Search for the cell housing the specified text and yield its (x, y) center coordinate. 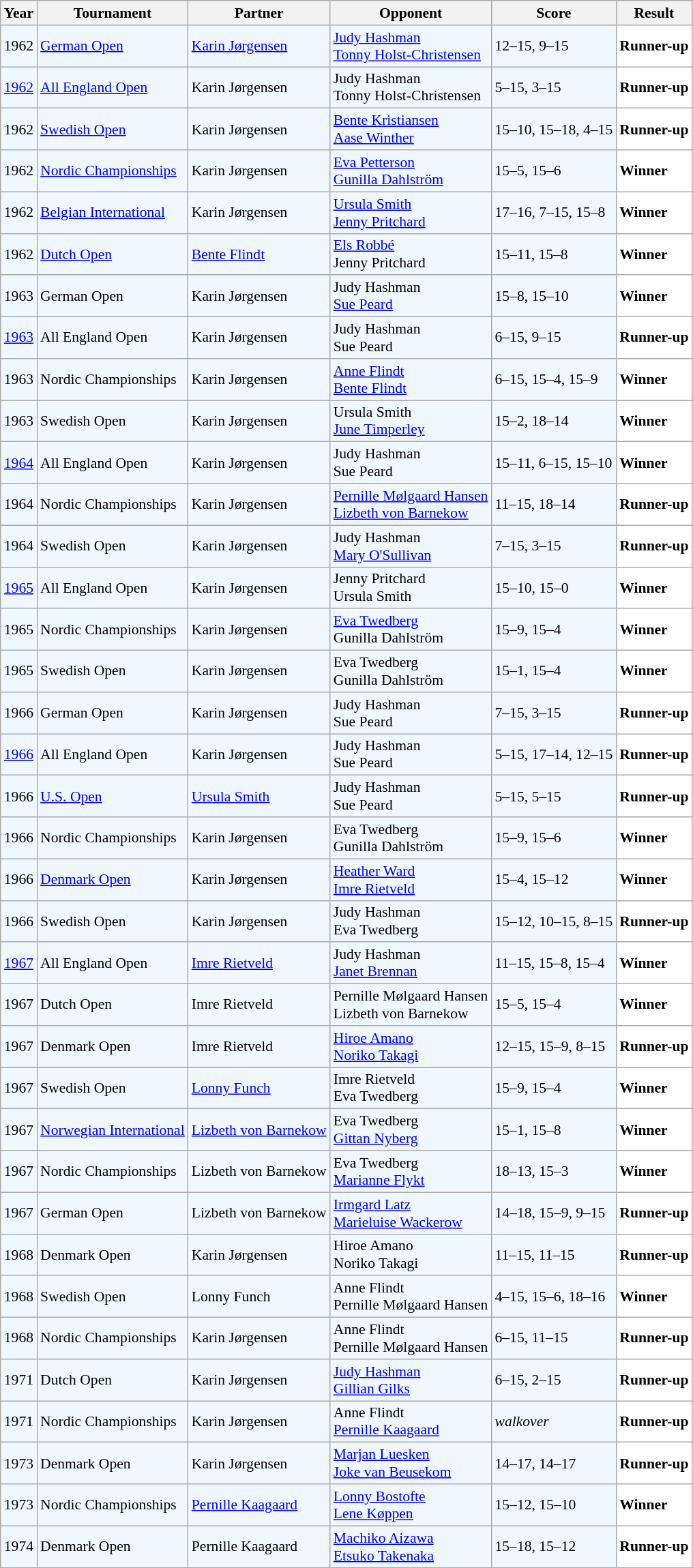
Result (653, 13)
Ursula Smith Jenny Pritchard (411, 213)
Els Robbé Jenny Pritchard (411, 254)
Machiko Aizawa Etsuko Takenaka (411, 1547)
11–15, 11–15 (554, 1255)
5–15, 17–14, 12–15 (554, 754)
Marjan Luesken Joke van Beusekom (411, 1464)
14–18, 15–9, 9–15 (554, 1213)
5–15, 3–15 (554, 87)
6–15, 15–4, 15–9 (554, 379)
15–8, 15–10 (554, 296)
Judy Hashman Gillian Gilks (411, 1380)
15–1, 15–4 (554, 671)
Lonny Bostofte Lene Køppen (411, 1505)
Judy Hashman Mary O'Sullivan (411, 546)
6–15, 11–15 (554, 1338)
Opponent (411, 13)
Jenny Pritchard Ursula Smith (411, 588)
Eva Petterson Gunilla Dahlström (411, 171)
Ursula Smith June Timperley (411, 421)
Anne Flindt Pernille Kaagaard (411, 1421)
Irmgard Latz Marieluise Wackerow (411, 1213)
12–15, 15–9, 8–15 (554, 1046)
Anne Flindt Bente Flindt (411, 379)
11–15, 18–14 (554, 505)
15–2, 18–14 (554, 421)
Eva Twedberg Marianne Flykt (411, 1172)
15–9, 15–6 (554, 838)
12–15, 9–15 (554, 46)
1974 (19, 1547)
Judy Hashman Eva Twedberg (411, 921)
17–16, 7–15, 15–8 (554, 213)
6–15, 9–15 (554, 338)
Ursula Smith (259, 797)
15–12, 10–15, 8–15 (554, 921)
15–12, 15–10 (554, 1505)
18–13, 15–3 (554, 1172)
15–11, 15–8 (554, 254)
Imre Rietveld Eva Twedberg (411, 1089)
walkover (554, 1421)
15–11, 6–15, 15–10 (554, 462)
6–15, 2–15 (554, 1380)
15–4, 15–12 (554, 880)
U.S. Open (113, 797)
14–17, 14–17 (554, 1464)
15–1, 15–8 (554, 1129)
15–10, 15–18, 4–15 (554, 130)
Year (19, 13)
Partner (259, 13)
4–15, 15–6, 18–16 (554, 1297)
Score (554, 13)
15–18, 15–12 (554, 1547)
15–5, 15–6 (554, 171)
Bente Flindt (259, 254)
11–15, 15–8, 15–4 (554, 963)
Belgian International (113, 213)
5–15, 5–15 (554, 797)
15–10, 15–0 (554, 588)
Norwegian International (113, 1129)
Tournament (113, 13)
Heather Ward Imre Rietveld (411, 880)
Bente Kristiansen Aase Winther (411, 130)
Judy Hashman Janet Brennan (411, 963)
Eva Twedberg Gittan Nyberg (411, 1129)
15–5, 15–4 (554, 1005)
